Return the [X, Y] coordinate for the center point of the cell that contains the specified text.  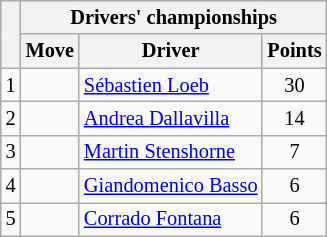
5 [11, 219]
Corrado Fontana [171, 219]
Sébastien Loeb [171, 85]
Andrea Dallavilla [171, 118]
14 [294, 118]
Martin Stenshorne [171, 152]
Move [50, 51]
4 [11, 186]
1 [11, 85]
Points [294, 51]
Giandomenico Basso [171, 186]
7 [294, 152]
30 [294, 85]
2 [11, 118]
3 [11, 152]
Drivers' championships [174, 17]
Driver [171, 51]
